Detect which cell encompasses the target text, then output its (X, Y) center coordinate. 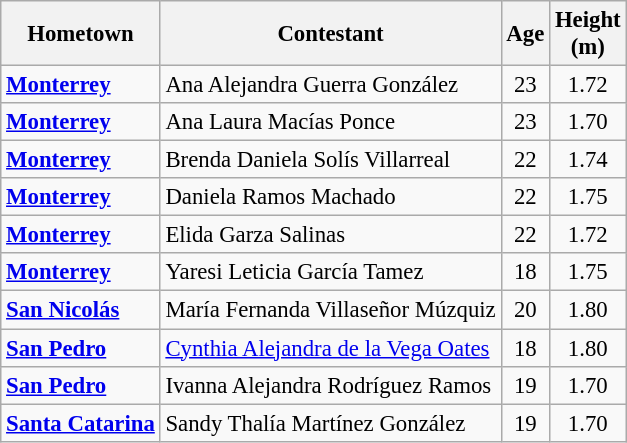
Ana Laura Macías Ponce (330, 122)
Brenda Daniela Solís Villarreal (330, 160)
Sandy Thalía Martínez González (330, 423)
Ivanna Alejandra Rodríguez Ramos (330, 385)
Height (m) (588, 34)
Elida Garza Salinas (330, 235)
1.74 (588, 160)
Hometown (80, 34)
Cynthia Alejandra de la Vega Oates (330, 348)
San Nicolás (80, 310)
Santa Catarina (80, 423)
Age (526, 34)
Yaresi Leticia García Tamez (330, 273)
Ana Alejandra Guerra González (330, 85)
Contestant (330, 34)
20 (526, 310)
María Fernanda Villaseñor Múzquiz (330, 310)
Daniela Ramos Machado (330, 197)
